Return [x, y] of the center of cell containing provided text 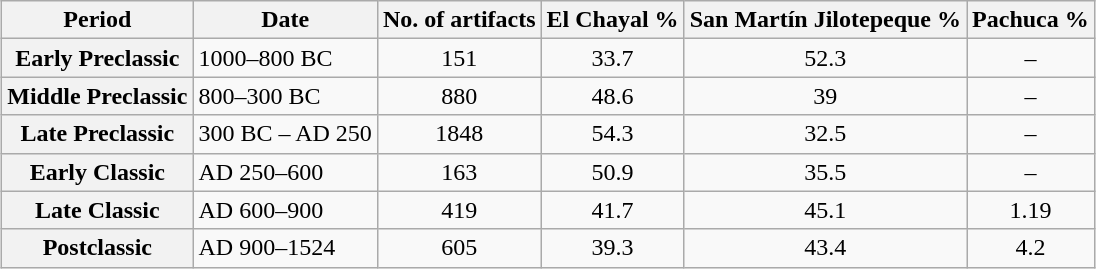
39 [825, 96]
41.7 [612, 210]
No. of artifacts [459, 20]
Late Classic [98, 210]
Middle Preclassic [98, 96]
45.1 [825, 210]
39.3 [612, 248]
54.3 [612, 134]
419 [459, 210]
32.5 [825, 134]
Period [98, 20]
Early Preclassic [98, 58]
San Martín Jilotepeque % [825, 20]
Date [285, 20]
Pachuca % [1031, 20]
52.3 [825, 58]
4.2 [1031, 248]
1848 [459, 134]
AD 900–1524 [285, 248]
1000–800 BC [285, 58]
Postclassic [98, 248]
151 [459, 58]
50.9 [612, 172]
1.19 [1031, 210]
Early Classic [98, 172]
605 [459, 248]
El Chayal % [612, 20]
880 [459, 96]
48.6 [612, 96]
AD 600–900 [285, 210]
AD 250–600 [285, 172]
800–300 BC [285, 96]
Late Preclassic [98, 134]
33.7 [612, 58]
163 [459, 172]
43.4 [825, 248]
35.5 [825, 172]
300 BC – AD 250 [285, 134]
